Return the (X, Y) coordinate for the center point of the cell that contains the specified text.  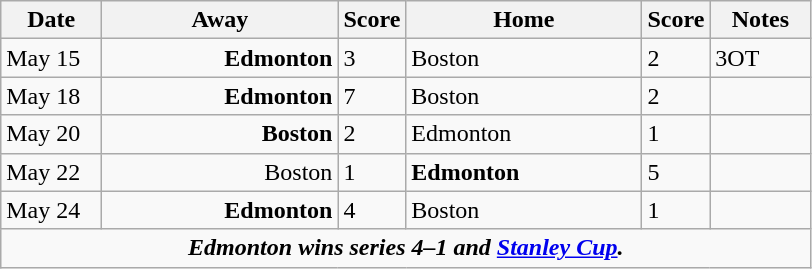
May 22 (52, 172)
3 (372, 58)
Notes (760, 20)
May 20 (52, 134)
3OT (760, 58)
Away (220, 20)
Home (524, 20)
Date (52, 20)
7 (372, 96)
Edmonton wins series 4–1 and Stanley Cup. (406, 248)
May 24 (52, 210)
5 (676, 172)
May 15 (52, 58)
May 18 (52, 96)
4 (372, 210)
